Detect which cell encompasses the target text, then output its (x, y) center coordinate. 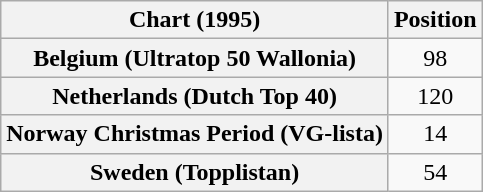
Belgium (Ultratop 50 Wallonia) (195, 58)
Netherlands (Dutch Top 40) (195, 96)
14 (435, 134)
120 (435, 96)
Sweden (Topplistan) (195, 172)
Chart (1995) (195, 20)
98 (435, 58)
Norway Christmas Period (VG-lista) (195, 134)
Position (435, 20)
54 (435, 172)
